Provide the (X, Y) coordinate of the cell's center where the given text is located.  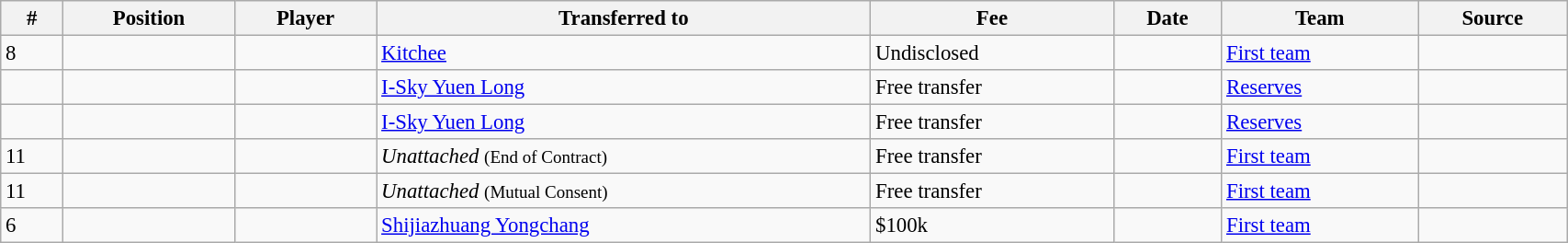
Kitchee (624, 53)
Transferred to (624, 18)
# (32, 18)
6 (32, 226)
Unattached (Mutual Consent) (624, 191)
Date (1168, 18)
Team (1320, 18)
Shijiazhuang Yongchang (624, 226)
Source (1493, 18)
8 (32, 53)
Player (305, 18)
Undisclosed (992, 53)
Position (149, 18)
Fee (992, 18)
Unattached (End of Contract) (624, 156)
$100k (992, 226)
